Search for the cell housing the specified text and yield its [x, y] center coordinate. 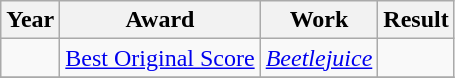
Best Original Score [160, 58]
Result [416, 20]
Beetlejuice [319, 58]
Work [319, 20]
Year [30, 20]
Award [160, 20]
